Locate the cell with the specified text and output its (X, Y) center coordinate. 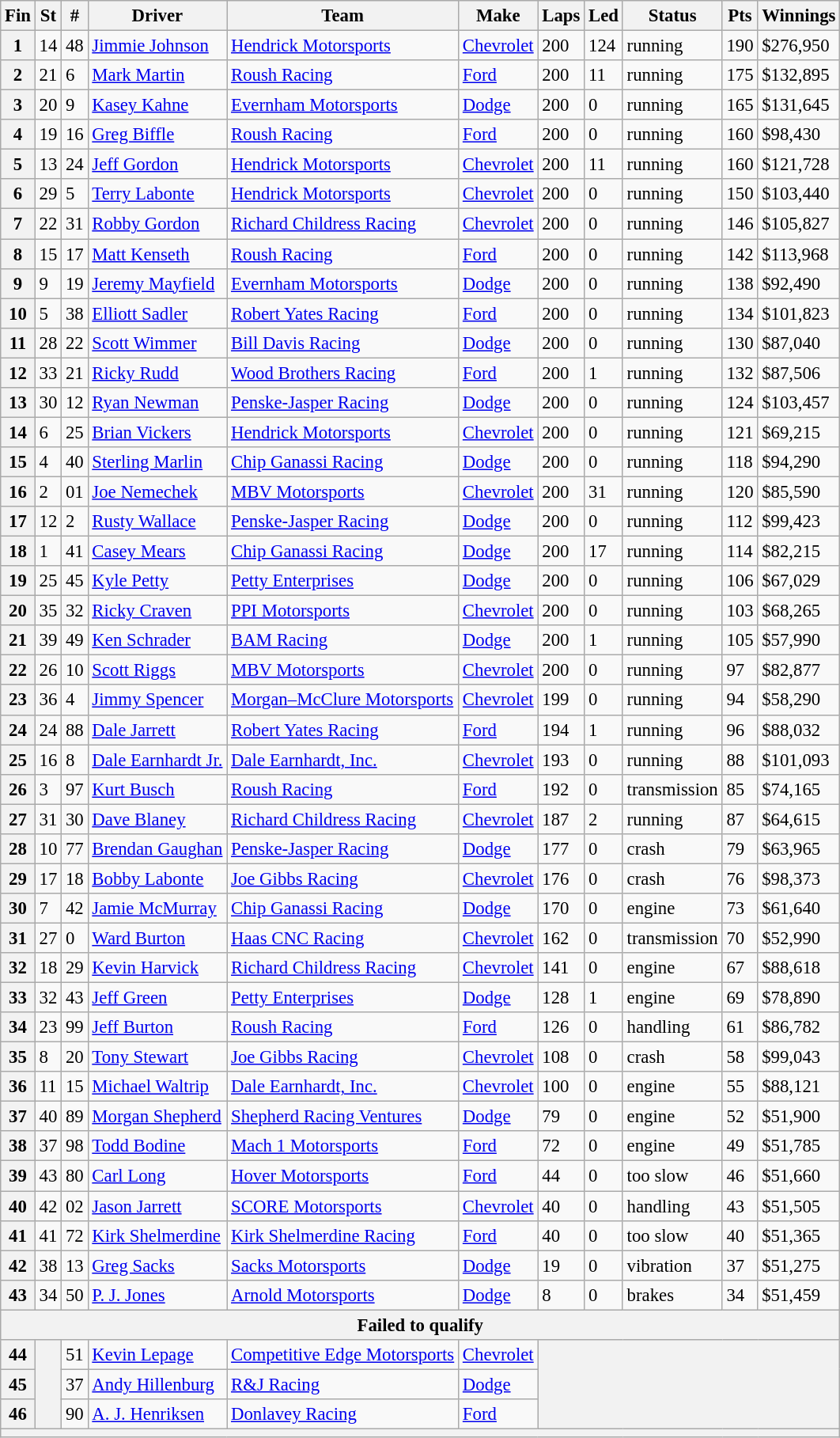
$101,093 (799, 760)
$121,728 (799, 165)
96 (740, 730)
BAM Racing (343, 640)
Michael Waltrip (157, 1087)
Competitive Edge Motorsports (343, 1355)
Donlavey Racing (343, 1414)
87 (740, 819)
PPI Motorsports (343, 611)
112 (740, 522)
$103,440 (799, 194)
85 (740, 789)
Rusty Wallace (157, 522)
Sacks Motorsports (343, 1265)
61 (740, 1027)
175 (740, 75)
120 (740, 491)
Terry Labonte (157, 194)
Bill Davis Racing (343, 343)
$101,823 (799, 313)
Morgan Shepherd (157, 1117)
Kevin Harvick (157, 968)
103 (740, 611)
SCORE Motorsports (343, 1206)
99 (74, 1027)
vibration (672, 1265)
128 (562, 998)
01 (74, 491)
$99,043 (799, 1057)
Hover Motorsports (343, 1176)
Fin (18, 16)
$105,827 (799, 224)
Kirk Shelmerdine (157, 1235)
Arnold Motorsports (343, 1295)
100 (562, 1087)
130 (740, 343)
Ken Schrader (157, 640)
134 (740, 313)
Matt Kenseth (157, 254)
Ricky Rudd (157, 373)
Dale Earnhardt Jr. (157, 760)
150 (740, 194)
177 (562, 849)
Ricky Craven (157, 611)
$58,290 (799, 700)
90 (74, 1414)
02 (74, 1206)
Laps (562, 16)
146 (740, 224)
Brendan Gaughan (157, 849)
73 (740, 909)
194 (562, 730)
Casey Mears (157, 552)
Jeff Green (157, 998)
50 (74, 1295)
Tony Stewart (157, 1057)
$61,640 (799, 909)
48 (74, 46)
$87,040 (799, 343)
52 (740, 1117)
Ryan Newman (157, 403)
$52,990 (799, 938)
# (74, 16)
Pts (740, 16)
Mark Martin (157, 75)
$103,457 (799, 403)
89 (74, 1117)
$88,032 (799, 730)
Jimmy Spencer (157, 700)
P. J. Jones (157, 1295)
Joe Nemechek (157, 491)
$276,950 (799, 46)
$82,215 (799, 552)
Sterling Marlin (157, 462)
Mach 1 Motorsports (343, 1147)
$51,505 (799, 1206)
94 (740, 700)
Scott Wimmer (157, 343)
Greg Biffle (157, 135)
$51,459 (799, 1295)
Andy Hillenburg (157, 1384)
$51,785 (799, 1147)
Status (672, 16)
Make (498, 16)
162 (562, 938)
Team (343, 16)
$78,890 (799, 998)
$94,290 (799, 462)
67 (740, 968)
58 (740, 1057)
$85,590 (799, 491)
$99,423 (799, 522)
Carl Long (157, 1176)
Elliott Sadler (157, 313)
Dale Jarrett (157, 730)
138 (740, 283)
Kyle Petty (157, 581)
132 (740, 373)
$86,782 (799, 1027)
193 (562, 760)
Scott Riggs (157, 670)
Jason Jarrett (157, 1206)
Driver (157, 16)
Led (604, 16)
$51,660 (799, 1176)
Jimmie Johnson (157, 46)
$132,895 (799, 75)
Haas CNC Racing (343, 938)
77 (74, 849)
$67,029 (799, 581)
$51,275 (799, 1265)
Robby Gordon (157, 224)
$88,618 (799, 968)
$98,430 (799, 135)
105 (740, 640)
$74,165 (799, 789)
Failed to qualify (421, 1325)
Brian Vickers (157, 432)
Kirk Shelmerdine Racing (343, 1235)
199 (562, 700)
51 (74, 1355)
Shepherd Racing Ventures (343, 1117)
$113,968 (799, 254)
55 (740, 1087)
Kevin Lepage (157, 1355)
$98,373 (799, 878)
Todd Bodine (157, 1147)
70 (740, 938)
98 (74, 1147)
$63,965 (799, 849)
$64,615 (799, 819)
$57,990 (799, 640)
Kasey Kahne (157, 105)
Winnings (799, 16)
187 (562, 819)
126 (562, 1027)
A. J. Henriksen (157, 1414)
Jeremy Mayfield (157, 283)
$82,877 (799, 670)
192 (562, 789)
$51,900 (799, 1117)
Morgan–McClure Motorsports (343, 700)
114 (740, 552)
$51,365 (799, 1235)
Ward Burton (157, 938)
$88,121 (799, 1087)
80 (74, 1176)
76 (740, 878)
Wood Brothers Racing (343, 373)
Jeff Burton (157, 1027)
170 (562, 909)
190 (740, 46)
Kurt Busch (157, 789)
$131,645 (799, 105)
Jeff Gordon (157, 165)
106 (740, 581)
Bobby Labonte (157, 878)
Dave Blaney (157, 819)
$69,215 (799, 432)
$92,490 (799, 283)
St (47, 16)
$87,506 (799, 373)
R&J Racing (343, 1384)
108 (562, 1057)
$68,265 (799, 611)
69 (740, 998)
brakes (672, 1295)
121 (740, 432)
118 (740, 462)
176 (562, 878)
142 (740, 254)
165 (740, 105)
141 (562, 968)
Jamie McMurray (157, 909)
Greg Sacks (157, 1265)
